Capture the cell that displays the provided text and extract its [x, y] central coordinate. 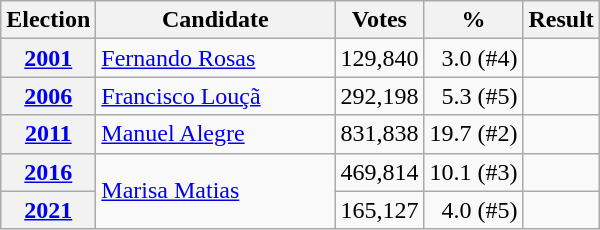
Marisa Matias [216, 191]
3.0 (#4) [474, 58]
% [474, 20]
Election [48, 20]
165,127 [380, 210]
2001 [48, 58]
19.7 (#2) [474, 134]
5.3 (#5) [474, 96]
Fernando Rosas [216, 58]
Candidate [216, 20]
292,198 [380, 96]
2006 [48, 96]
2011 [48, 134]
10.1 (#3) [474, 172]
Francisco Louçã [216, 96]
831,838 [380, 134]
Manuel Alegre [216, 134]
469,814 [380, 172]
129,840 [380, 58]
2021 [48, 210]
Votes [380, 20]
Result [561, 20]
4.0 (#5) [474, 210]
2016 [48, 172]
